Capture the cell that displays the provided text and extract its [x, y] central coordinate. 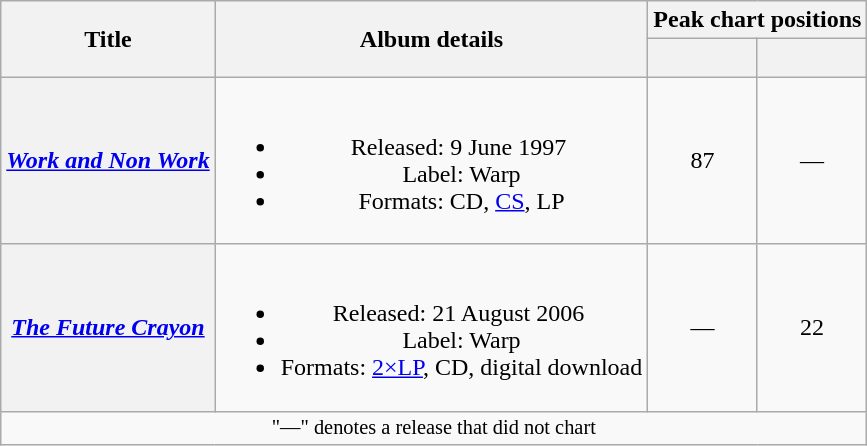
87 [703, 160]
The Future Crayon [108, 328]
Released: 21 August 2006 Label: Warp Formats: 2×LP, CD, digital download [432, 328]
22 [812, 328]
Released: 9 June 1997 Label: Warp Formats: CD, CS, LP [432, 160]
Work and Non Work [108, 160]
Album details [432, 39]
Title [108, 39]
"—" denotes a release that did not chart [434, 428]
Peak chart positions [758, 20]
